Pinpoint the cell where the given text exists, returning its (X, Y) midpoint coordinate. 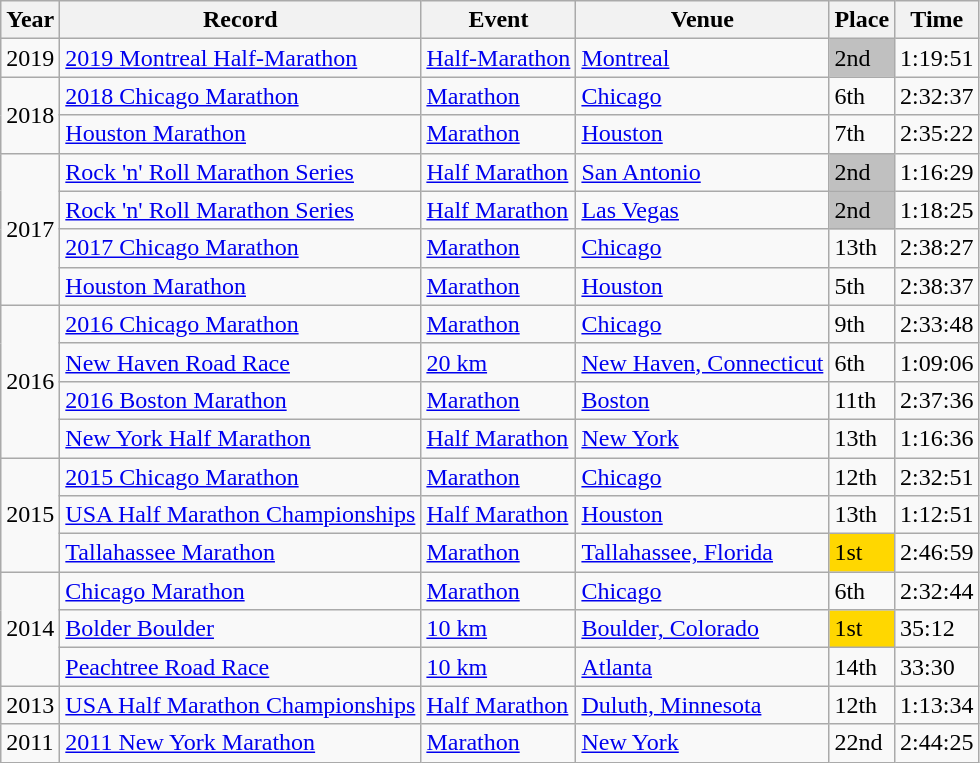
San Antonio (702, 172)
2:38:27 (937, 248)
35:12 (937, 629)
7th (862, 134)
1:13:34 (937, 705)
11th (862, 400)
Chicago Marathon (240, 591)
2015 (30, 515)
2:35:22 (937, 134)
9th (862, 324)
2017 Chicago Marathon (240, 248)
Boulder, Colorado (702, 629)
Peachtree Road Race (240, 667)
22nd (862, 743)
Venue (702, 20)
2:32:44 (937, 591)
New Haven Road Race (240, 362)
2014 (30, 629)
2:37:36 (937, 400)
Half-Marathon (498, 58)
Montreal (702, 58)
Bolder Boulder (240, 629)
2016 Boston Marathon (240, 400)
Atlanta (702, 667)
5th (862, 286)
2:32:37 (937, 96)
2011 (30, 743)
Tallahassee, Florida (702, 553)
Duluth, Minnesota (702, 705)
14th (862, 667)
2018 Chicago Marathon (240, 96)
Tallahassee Marathon (240, 553)
2:38:37 (937, 286)
1:16:29 (937, 172)
New York Half Marathon (240, 438)
2:33:48 (937, 324)
2016 Chicago Marathon (240, 324)
New Haven, Connecticut (702, 362)
2011 New York Marathon (240, 743)
2016 (30, 381)
2019 (30, 58)
Las Vegas (702, 210)
Record (240, 20)
Time (937, 20)
33:30 (937, 667)
2:46:59 (937, 553)
1:19:51 (937, 58)
Event (498, 20)
2:44:25 (937, 743)
2015 Chicago Marathon (240, 477)
2019 Montreal Half-Marathon (240, 58)
2:32:51 (937, 477)
20 km (498, 362)
1:12:51 (937, 515)
2018 (30, 115)
2017 (30, 229)
1:09:06 (937, 362)
1:18:25 (937, 210)
Place (862, 20)
1:16:36 (937, 438)
Year (30, 20)
2013 (30, 705)
Boston (702, 400)
